Output the (X, Y) coordinate of the center of the cell containing the given text.  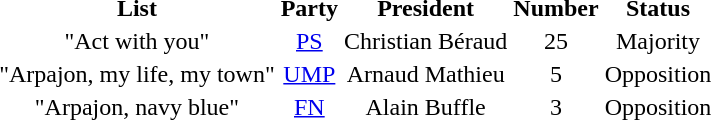
25 (556, 41)
Arnaud Mathieu (425, 74)
Christian Béraud (425, 41)
5 (556, 74)
PS (309, 41)
UMP (309, 74)
